Return (X, Y) of the center of cell containing provided text 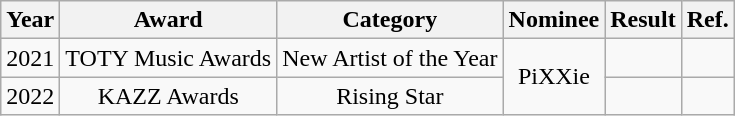
Category (390, 20)
Year (30, 20)
Result (643, 20)
PiXXie (554, 77)
Nominee (554, 20)
Award (168, 20)
Ref. (708, 20)
2021 (30, 58)
2022 (30, 96)
New Artist of the Year (390, 58)
TOTY Music Awards (168, 58)
Rising Star (390, 96)
KAZZ Awards (168, 96)
